Output the (x, y) coordinate of the center of the cell containing the given text.  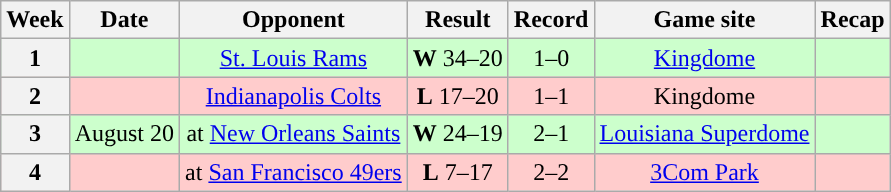
4 (35, 172)
at San Francisco 49ers (294, 172)
W 24–19 (458, 134)
L 7–17 (458, 172)
L 17–20 (458, 96)
3Com Park (704, 172)
3 (35, 134)
Opponent (294, 20)
2 (35, 96)
Recap (852, 20)
1–1 (551, 96)
2–1 (551, 134)
Result (458, 20)
Game site (704, 20)
August 20 (124, 134)
Week (35, 20)
St. Louis Rams (294, 58)
Indianapolis Colts (294, 96)
Louisiana Superdome (704, 134)
Date (124, 20)
1 (35, 58)
2–2 (551, 172)
at New Orleans Saints (294, 134)
W 34–20 (458, 58)
Record (551, 20)
1–0 (551, 58)
